Extract the (X, Y) coordinate from the center of the cell holding the provided text.  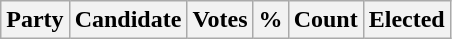
Party (35, 20)
Candidate (128, 20)
% (270, 20)
Count (326, 20)
Votes (220, 20)
Elected (406, 20)
